Pinpoint the cell where the given text exists, returning its [X, Y] midpoint coordinate. 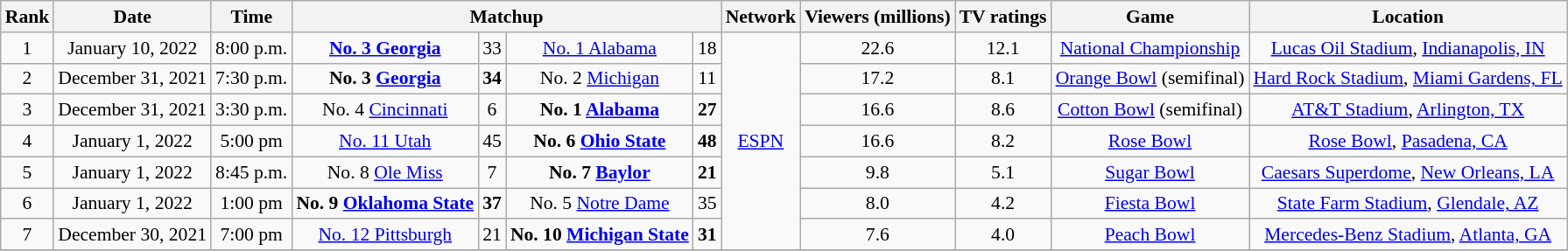
Hard Rock Stadium, Miami Gardens, FL [1408, 79]
No. 4 Cincinnati [385, 110]
Matchup [506, 17]
1:00 pm [251, 204]
Viewers (millions) [877, 17]
18 [707, 48]
35 [707, 204]
Cotton Bowl (semifinal) [1150, 110]
27 [707, 110]
4 [28, 142]
5.1 [1003, 172]
17.2 [877, 79]
4.0 [1003, 235]
National Championship [1150, 48]
12.1 [1003, 48]
7.6 [877, 235]
No. 6 Ohio State [600, 142]
2 [28, 79]
No. 8 Ole Miss [385, 172]
Peach Bowl [1150, 235]
No. 12 Pittsburgh [385, 235]
ESPN [761, 142]
Network [761, 17]
December 30, 2021 [132, 235]
8:45 p.m. [251, 172]
45 [492, 142]
33 [492, 48]
No. 5 Notre Dame [600, 204]
Date [132, 17]
8.2 [1003, 142]
Rose Bowl, Pasadena, CA [1408, 142]
Time [251, 17]
No. 2 Michigan [600, 79]
4.2 [1003, 204]
11 [707, 79]
7:00 pm [251, 235]
8.0 [877, 204]
31 [707, 235]
Orange Bowl (semifinal) [1150, 79]
State Farm Stadium, Glendale, AZ [1408, 204]
5 [28, 172]
8:00 p.m. [251, 48]
TV ratings [1003, 17]
Lucas Oil Stadium, Indianapolis, IN [1408, 48]
9.8 [877, 172]
22.6 [877, 48]
No. 10 Michigan State [600, 235]
Fiesta Bowl [1150, 204]
No. 11 Utah [385, 142]
January 10, 2022 [132, 48]
Rose Bowl [1150, 142]
8.6 [1003, 110]
Sugar Bowl [1150, 172]
Game [1150, 17]
3:30 p.m. [251, 110]
8.1 [1003, 79]
Mercedes-Benz Stadium, Atlanta, GA [1408, 235]
Location [1408, 17]
1 [28, 48]
Rank [28, 17]
48 [707, 142]
7:30 p.m. [251, 79]
34 [492, 79]
No. 9 Oklahoma State [385, 204]
AT&T Stadium, Arlington, TX [1408, 110]
37 [492, 204]
Caesars Superdome, New Orleans, LA [1408, 172]
3 [28, 110]
No. 7 Baylor [600, 172]
5:00 pm [251, 142]
